Find where the given text appears and provide that cell's center as (x, y) coordinate. 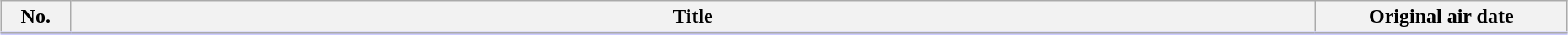
Title (693, 17)
Original air date (1441, 17)
No. (35, 17)
